Return [x, y] of the center of cell containing provided text 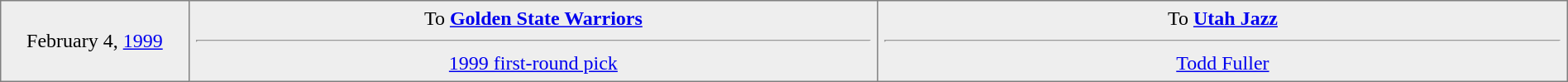
To Utah JazzTodd Fuller [1223, 41]
February 4, 1999 [94, 41]
To Golden State Warriors1999 first-round pick [533, 41]
